Pinpoint the cell where the given text exists, returning its [x, y] midpoint coordinate. 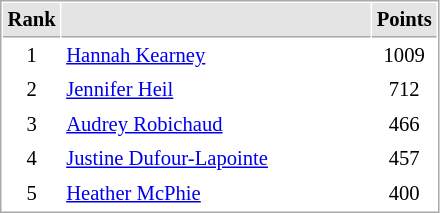
466 [404, 124]
Points [404, 20]
Hannah Kearney [216, 56]
Jennifer Heil [216, 90]
712 [404, 90]
1009 [404, 56]
457 [404, 158]
2 [32, 90]
400 [404, 194]
4 [32, 158]
Heather McPhie [216, 194]
Audrey Robichaud [216, 124]
1 [32, 56]
5 [32, 194]
Justine Dufour-Lapointe [216, 158]
3 [32, 124]
Rank [32, 20]
